Return the (X, Y) coordinate for the center point of the cell that contains the specified text.  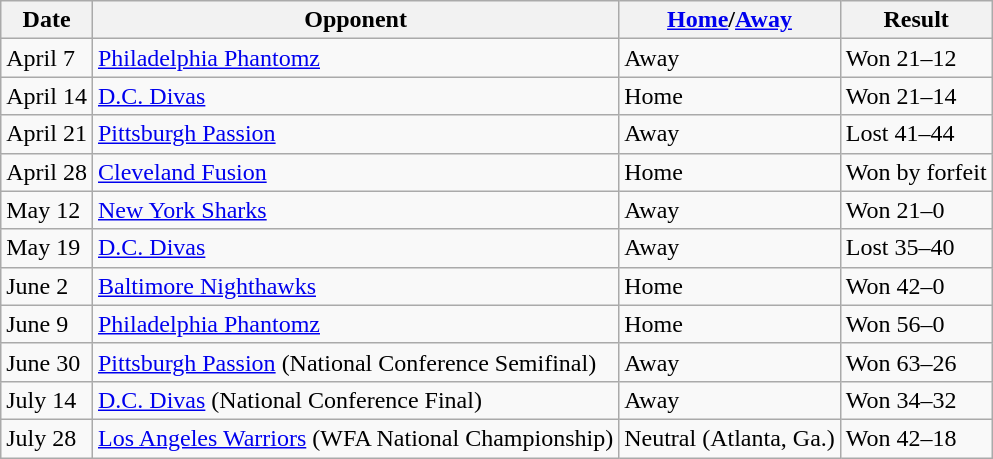
July 14 (47, 400)
Won 21–14 (916, 96)
Neutral (Atlanta, Ga.) (730, 438)
Cleveland Fusion (355, 172)
Pittsburgh Passion (National Conference Semifinal) (355, 362)
May 19 (47, 248)
Baltimore Nighthawks (355, 286)
Won 42–0 (916, 286)
Won 21–12 (916, 58)
Won by forfeit (916, 172)
June 9 (47, 324)
Won 42–18 (916, 438)
Lost 35–40 (916, 248)
Pittsburgh Passion (355, 134)
Won 34–32 (916, 400)
Opponent (355, 20)
May 12 (47, 210)
Won 21–0 (916, 210)
Won 63–26 (916, 362)
Home/Away (730, 20)
New York Sharks (355, 210)
April 28 (47, 172)
Los Angeles Warriors (WFA National Championship) (355, 438)
July 28 (47, 438)
April 21 (47, 134)
D.C. Divas (National Conference Final) (355, 400)
Lost 41–44 (916, 134)
Result (916, 20)
June 30 (47, 362)
Date (47, 20)
June 2 (47, 286)
April 14 (47, 96)
Won 56–0 (916, 324)
April 7 (47, 58)
